Return (x, y) of the center of cell containing provided text 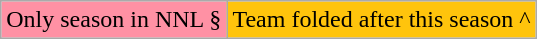
Only season in NNL § (114, 20)
Team folded after this season ^ (382, 20)
